Search for the cell housing the specified text and yield its [X, Y] center coordinate. 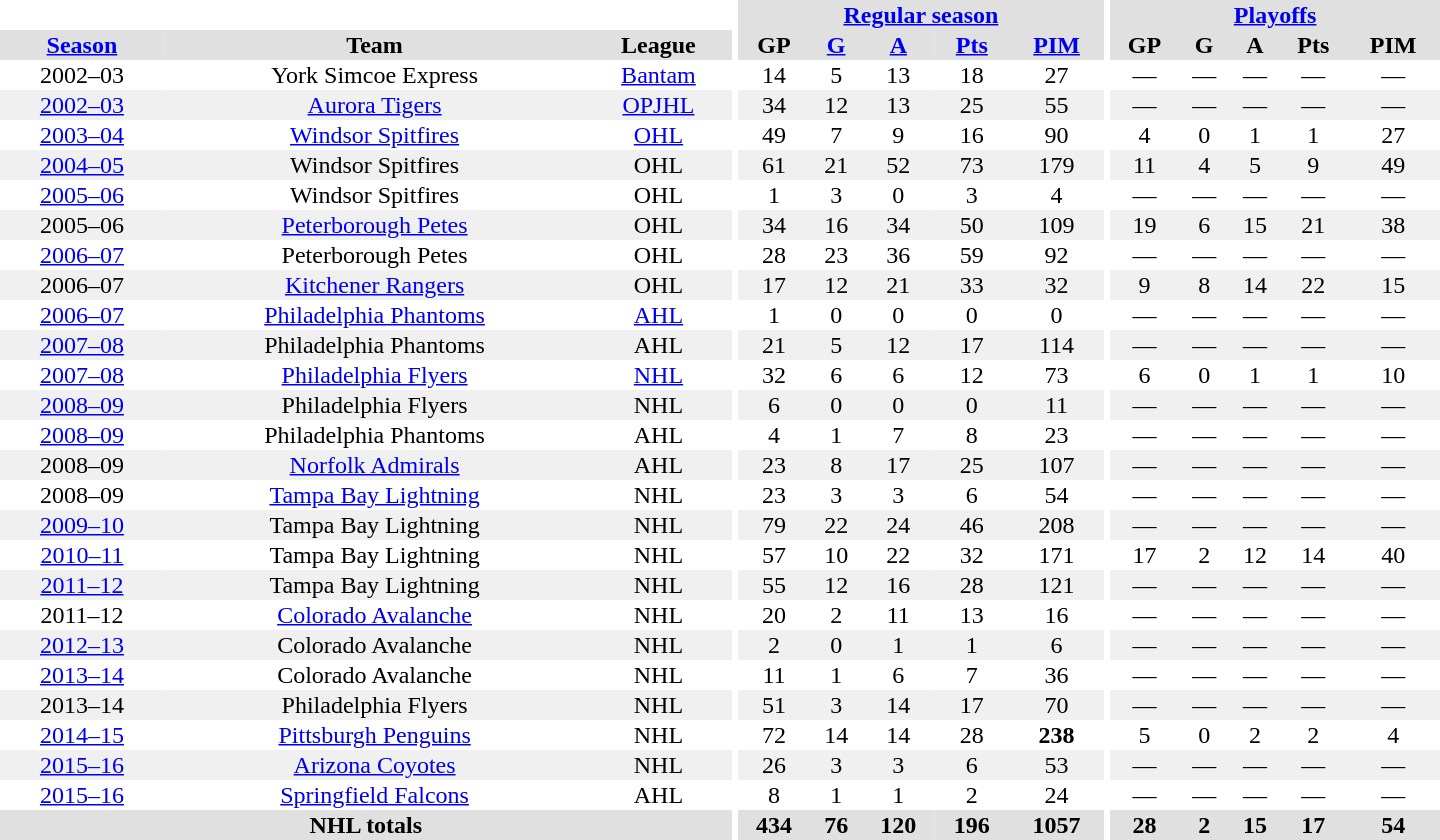
Team [374, 45]
208 [1057, 525]
53 [1057, 765]
2003–04 [82, 135]
38 [1393, 225]
2012–13 [82, 645]
Pittsburgh Penguins [374, 735]
61 [774, 165]
Bantam [658, 75]
York Simcoe Express [374, 75]
179 [1057, 165]
238 [1057, 735]
121 [1057, 585]
26 [774, 765]
2014–15 [82, 735]
Arizona Coyotes [374, 765]
109 [1057, 225]
171 [1057, 555]
59 [972, 255]
OPJHL [658, 105]
114 [1057, 345]
Norfolk Admirals [374, 465]
70 [1057, 705]
20 [774, 615]
76 [836, 825]
18 [972, 75]
2009–10 [82, 525]
Season [82, 45]
51 [774, 705]
19 [1144, 225]
33 [972, 285]
57 [774, 555]
120 [898, 825]
46 [972, 525]
NHL totals [366, 825]
434 [774, 825]
79 [774, 525]
90 [1057, 135]
50 [972, 225]
Aurora Tigers [374, 105]
107 [1057, 465]
Kitchener Rangers [374, 285]
League [658, 45]
196 [972, 825]
2004–05 [82, 165]
1057 [1057, 825]
2010–11 [82, 555]
92 [1057, 255]
52 [898, 165]
Regular season [920, 15]
Playoffs [1275, 15]
40 [1393, 555]
72 [774, 735]
Springfield Falcons [374, 795]
